Scan for the cell matching the given text and deliver its (x, y) coordinate at center. 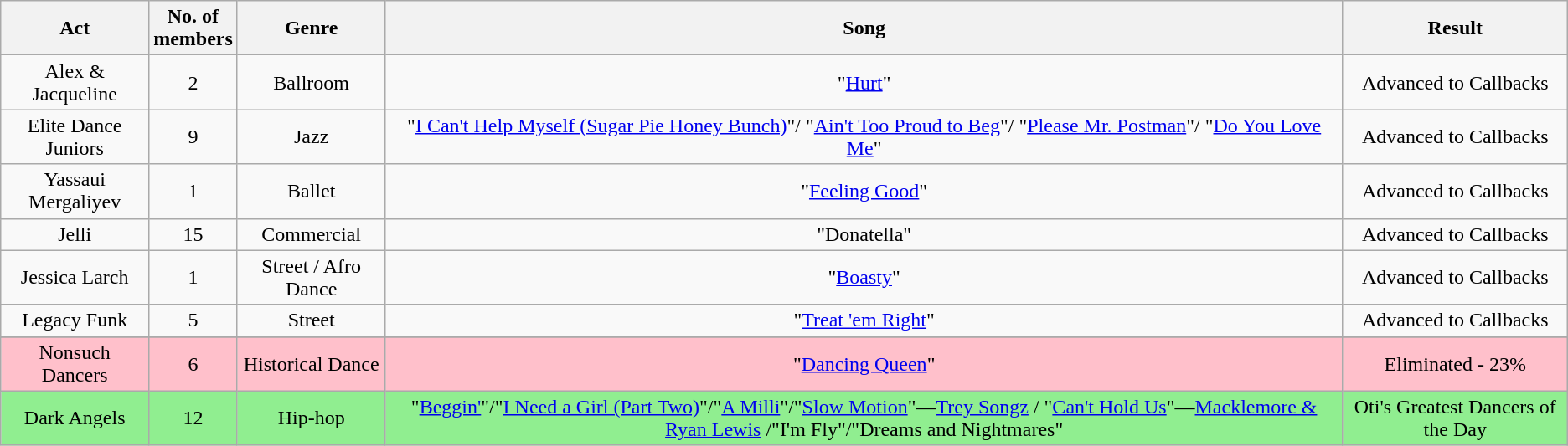
Jessica Larch (75, 278)
Street / Afro Dance (312, 278)
5 (193, 320)
15 (193, 234)
Yassaui Mergaliyev (75, 191)
Eliminated - 23% (1455, 363)
Dark Angels (75, 418)
Oti's Greatest Dancers of the Day (1455, 418)
Ballroom (312, 82)
"Treat 'em Right" (864, 320)
2 (193, 82)
6 (193, 363)
Commercial (312, 234)
Jazz (312, 137)
Alex & Jacqueline (75, 82)
"Donatella" (864, 234)
Ballet (312, 191)
Genre (312, 28)
Nonsuch Dancers (75, 363)
Song (864, 28)
Legacy Funk (75, 320)
"Hurt" (864, 82)
"Beggin'"/"I Need a Girl (Part Two)"/"A Milli"/"Slow Motion"—Trey Songz / "Can't Hold Us"—Macklemore & Ryan Lewis /"I'm Fly"/"Dreams and Nightmares" (864, 418)
"Boasty" (864, 278)
No. ofmembers (193, 28)
Jelli (75, 234)
12 (193, 418)
Hip-hop (312, 418)
Historical Dance (312, 363)
Result (1455, 28)
"I Can't Help Myself (Sugar Pie Honey Bunch)"/ "Ain't Too Proud to Beg"/ "Please Mr. Postman"/ "Do You Love Me" (864, 137)
"Feeling Good" (864, 191)
9 (193, 137)
Elite Dance Juniors (75, 137)
Act (75, 28)
"Dancing Queen" (864, 363)
Street (312, 320)
